Output the (x, y) coordinate of the center of the cell containing the given text.  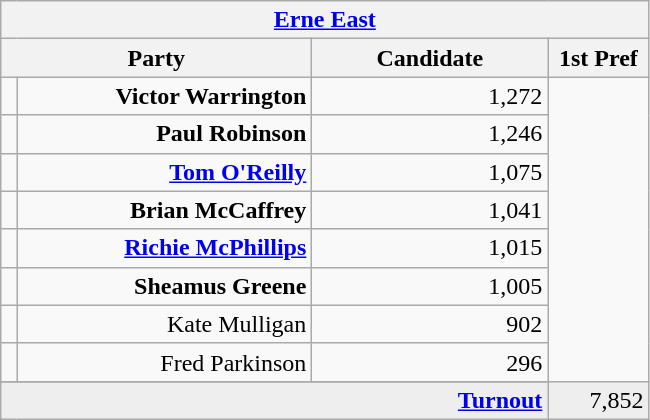
Tom O'Reilly (164, 172)
Fred Parkinson (164, 362)
Paul Robinson (164, 134)
1,246 (430, 134)
1,005 (430, 286)
Turnout (274, 400)
Sheamus Greene (164, 286)
Party (156, 58)
Victor Warrington (164, 96)
1,075 (430, 172)
1,041 (430, 210)
1,015 (430, 248)
Richie McPhillips (164, 248)
902 (430, 324)
296 (430, 362)
1st Pref (598, 58)
Erne East (325, 20)
Candidate (430, 58)
1,272 (430, 96)
Brian McCaffrey (164, 210)
Kate Mulligan (164, 324)
7,852 (598, 400)
